Scan for the cell matching the given text and deliver its [X, Y] coordinate at center. 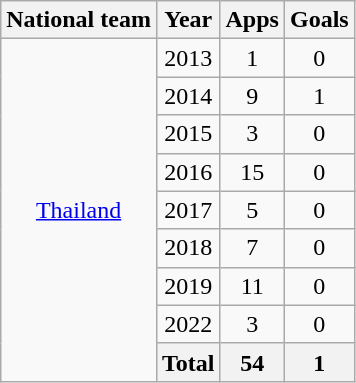
2014 [188, 96]
9 [252, 96]
Apps [252, 20]
Goals [319, 20]
Total [188, 362]
National team [79, 20]
11 [252, 286]
7 [252, 248]
15 [252, 172]
Year [188, 20]
2022 [188, 324]
2016 [188, 172]
2019 [188, 286]
Thailand [79, 210]
2015 [188, 134]
2013 [188, 58]
5 [252, 210]
2018 [188, 248]
2017 [188, 210]
54 [252, 362]
